For the text-containing cell, return its midpoint in [x, y] coordinate format. 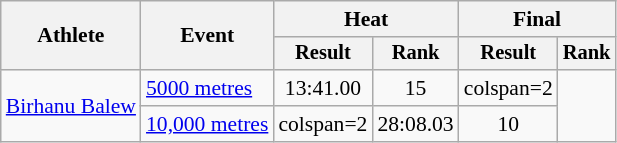
Final [538, 19]
10 [508, 124]
Birhanu Balew [71, 106]
10,000 metres [207, 124]
Event [207, 36]
15 [415, 88]
5000 metres [207, 88]
28:08.03 [415, 124]
Heat [366, 19]
Athlete [71, 36]
13:41.00 [322, 88]
